From the cell containing the given text, extract its center point as [X, Y] coordinate. 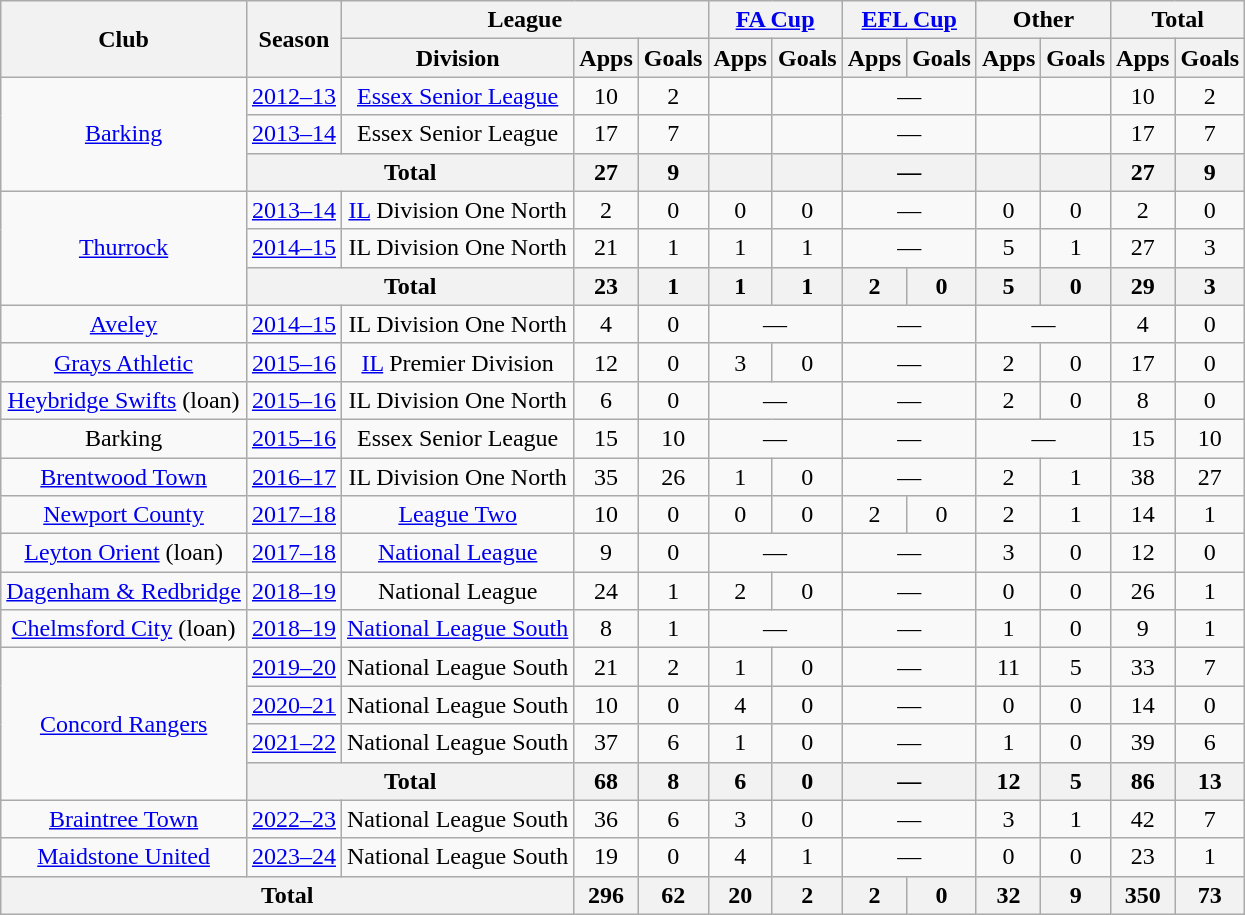
73 [1210, 895]
32 [1008, 895]
Club [124, 39]
2022–23 [294, 819]
Brentwood Town [124, 477]
EFL Cup [909, 20]
Maidstone United [124, 857]
296 [606, 895]
350 [1143, 895]
IL Premier Division [457, 362]
FA Cup [775, 20]
11 [1008, 667]
33 [1143, 667]
Leyton Orient (loan) [124, 553]
2020–21 [294, 705]
36 [606, 819]
Heybridge Swifts (loan) [124, 400]
2019–20 [294, 667]
19 [606, 857]
Thurrock [124, 248]
League Two [457, 515]
29 [1143, 286]
Concord Rangers [124, 724]
2012–13 [294, 96]
2023–24 [294, 857]
86 [1143, 781]
Grays Athletic [124, 362]
24 [606, 591]
13 [1210, 781]
Newport County [124, 515]
62 [673, 895]
Other [1043, 20]
38 [1143, 477]
Aveley [124, 324]
35 [606, 477]
Dagenham & Redbridge [124, 591]
2016–17 [294, 477]
Season [294, 39]
Division [457, 58]
68 [606, 781]
39 [1143, 743]
Braintree Town [124, 819]
League [524, 20]
37 [606, 743]
20 [740, 895]
42 [1143, 819]
Chelmsford City (loan) [124, 629]
2021–22 [294, 743]
